Detect which cell encompasses the target text, then output its [X, Y] center coordinate. 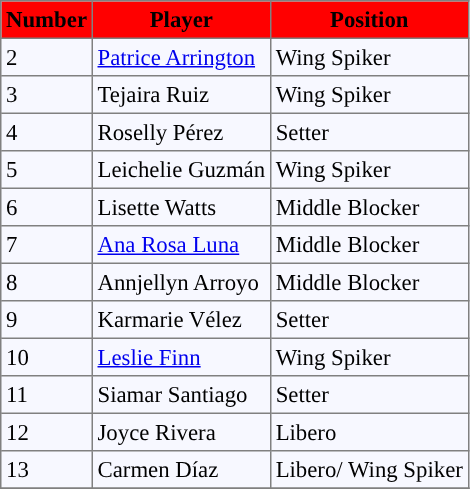
Lisette Watts [181, 207]
Libero [369, 432]
12 [47, 432]
Number [47, 20]
7 [47, 245]
Ana Rosa Luna [181, 245]
Player [181, 20]
Tejaira Ruiz [181, 95]
3 [47, 95]
4 [47, 132]
6 [47, 207]
Roselly Pérez [181, 132]
5 [47, 170]
Patrice Arrington [181, 57]
Leichelie Guzmán [181, 170]
9 [47, 320]
13 [47, 470]
Carmen Díaz [181, 470]
11 [47, 395]
Position [369, 20]
Leslie Finn [181, 357]
8 [47, 282]
Siamar Santiago [181, 395]
Libero/ Wing Spiker [369, 470]
Joyce Rivera [181, 432]
Annjellyn Arroyo [181, 282]
Karmarie Vélez [181, 320]
2 [47, 57]
10 [47, 357]
